For the text-containing cell, return its midpoint in [x, y] coordinate format. 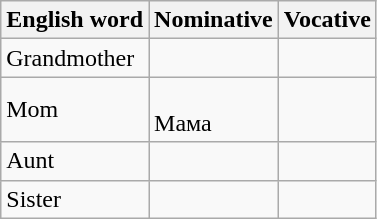
Sister [75, 199]
English word [75, 20]
Grandmother [75, 58]
Мама [214, 110]
Vocative [327, 20]
Aunt [75, 161]
Mom [75, 110]
Nominative [214, 20]
